Locate the cell with the specified text and output its [X, Y] center coordinate. 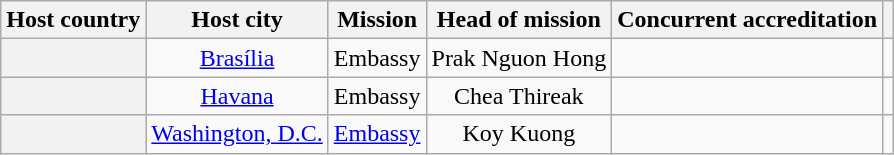
Head of mission [519, 20]
Chea Thireak [519, 96]
Havana [237, 96]
Host country [74, 20]
Host city [237, 20]
Concurrent accreditation [748, 20]
Brasília [237, 58]
Washington, D.C. [237, 134]
Koy Kuong [519, 134]
Mission [377, 20]
Prak Nguon Hong [519, 58]
